Scan for the cell matching the given text and deliver its [X, Y] coordinate at center. 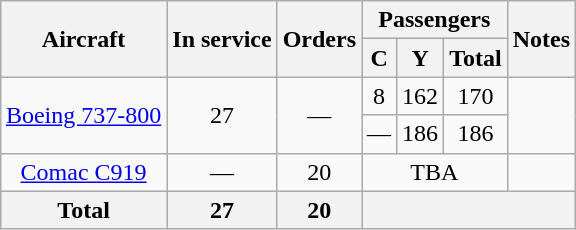
Boeing 737-800 [83, 115]
Aircraft [83, 39]
162 [420, 96]
C [380, 58]
Notes [541, 39]
TBA [435, 172]
Y [420, 58]
In service [222, 39]
Comac C919 [83, 172]
Passengers [435, 20]
Orders [319, 39]
8 [380, 96]
170 [476, 96]
